From the cell containing the given text, extract its center point as [x, y] coordinate. 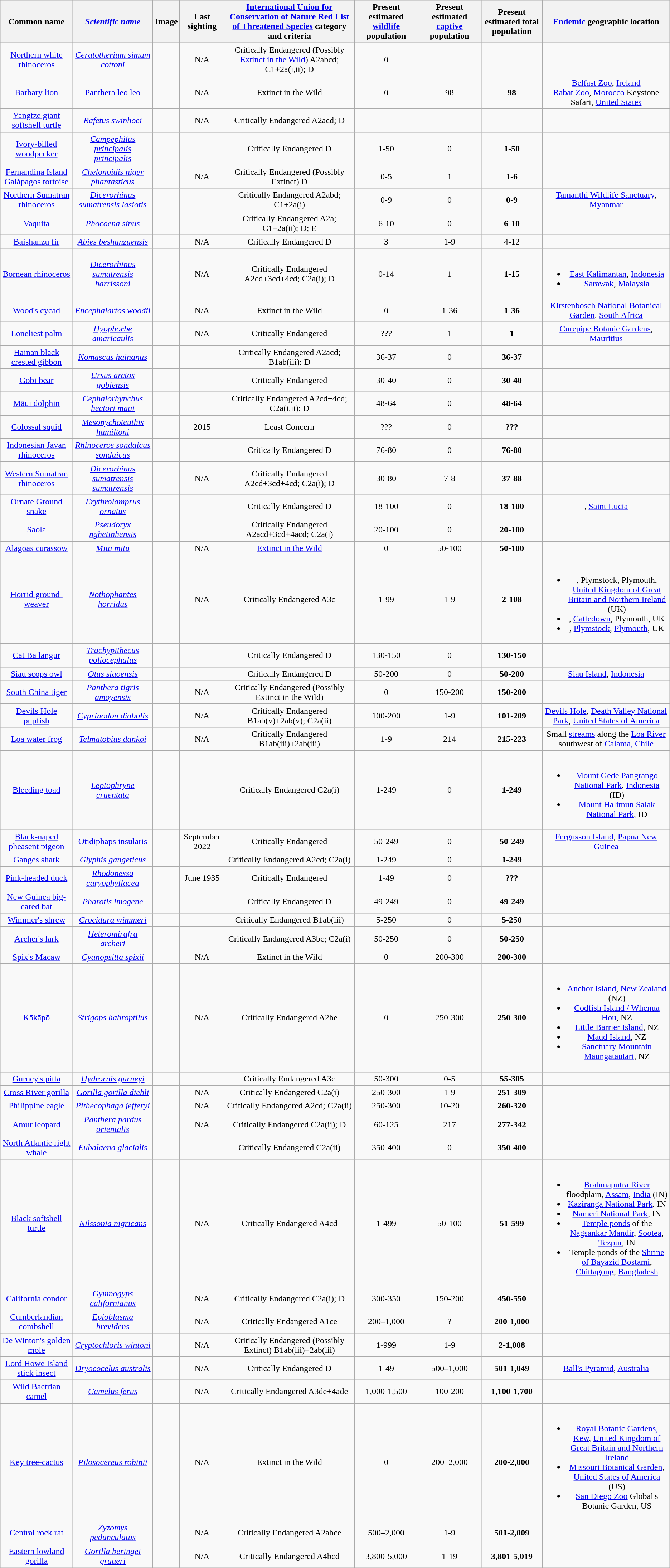
Rafetus swinhoei [113, 120]
Anchor Island, New Zealand (NZ)Codfish Island / Whenua Hou, NZLittle Barrier Island, NZMaud Island, NZSanctuary Mountain Maungatautari, NZ [606, 1018]
Critically Endangered B1ab(v)+2ab(v); C2a(ii) [290, 715]
Critically Endangered (Possibly Extinct in the Wild) A2abcd; C1+2a(i,ii); D [290, 59]
Erythrolamprus ornatus [113, 506]
Curepipe Botanic Gardens, Mauritius [606, 334]
Kākāpō [37, 1018]
Strigops habroptilus [113, 1018]
New Guinea big-eared bat [37, 901]
3,801-5,019 [512, 1556]
Siau scops owl [37, 674]
Belfast Zoo, IrelandRabat Zoo, Morocco Keystone Safari, United States [606, 92]
Gorilla gorilla diehli [113, 1092]
51-599 [512, 1223]
Dryococelus australis [113, 1368]
Epioblasma brevidens [113, 1322]
Wimmer's shrew [37, 920]
Critically Endangered C2a(ii); D [290, 1124]
251-309 [512, 1092]
Bleeding toad [37, 790]
Mount Gede Pangrango National Park, Indonesia (ID)Mount Halimun Salak National Park, ID [606, 790]
Critically Endangered A2a; C1+2a(ii); D; E [290, 223]
Horrid ground-weaver [37, 599]
Northern Sumatran rhinoceros [37, 200]
55-305 [512, 1079]
Chelonoidis niger phantasticus [113, 177]
Critically Endangered A2cd; C2a(ii) [290, 1106]
Pseudoryx nghetinhensis [113, 530]
California condor [37, 1298]
37-88 [512, 478]
2015 [202, 427]
Critically Endangered (Possibly Extinct) D [290, 177]
Critically Endangered A3bc; C2a(i) [290, 939]
Wood's cycad [37, 310]
Devils Hole, Death Valley National Park, United States of America [606, 715]
Ball's Pyramid, Australia [606, 1368]
200–2,000 [450, 1462]
Critically Endangered A4cd [290, 1223]
Ivory-billed woodpecker [37, 149]
Amur leopard [37, 1124]
Critically Endangered A2abce [290, 1533]
Barbary lion [37, 92]
Siau Island, Indonesia [606, 674]
Panthera leo leo [113, 92]
Critically Endangered B1ab(iii) [290, 920]
Critically Endangered (Possibly Extinct in the Wild) [290, 692]
501-2,009 [512, 1533]
1-6 [512, 177]
217 [450, 1124]
Ursus arctos gobiensis [113, 380]
Dicerorhinus sumatrensis sumatrensis [113, 478]
1-999 [386, 1345]
Ganges shark [37, 860]
Mesonychoteuthis hamiltoni [113, 427]
Telmatobius dankoi [113, 739]
Otus siaoensis [113, 674]
Black-naped pheasent pigeon [37, 841]
Black softshell turtle [37, 1223]
Spix's Macaw [37, 957]
Pink-headed duck [37, 879]
Cumberlandian combshell [37, 1322]
260-320 [512, 1106]
4-12 [512, 242]
Hyophorbe amaricaulis [113, 334]
50-300 [386, 1079]
North Atlantic right whale [37, 1148]
Pilosocereus robinii [113, 1462]
Lord Howe Island stick insect [37, 1368]
500–2,000 [386, 1533]
Central rock rat [37, 1533]
International Union for Conservation of Nature Red List of Threatened Species category and criteria [290, 21]
Least Concern [290, 427]
East Kalimantan, IndonesiaSarawak, Malaysia [606, 274]
Eastern lowland gorilla [37, 1556]
Pharotis imogene [113, 901]
200-2,000 [512, 1462]
Nothophantes horridus [113, 599]
Small streams along the Loa River southwest of Calama, Chile [606, 739]
Critically Endangered A1ce [290, 1322]
Endemic geographic location [606, 21]
Otidiphaps insularis [113, 841]
10-20 [450, 1106]
Glyphis gangeticus [113, 860]
Trachypithecus poliocephalus [113, 655]
Yangtze giant softshell turtle [37, 120]
Tamanthi Wildlife Sanctuary, Myanmar [606, 200]
Fergusson Island, Papua New Guinea [606, 841]
Gorilla beringei graueri [113, 1556]
Indonesian Javan rhinoceros [37, 450]
Dicerorhinus sumatrensis lasiotis [113, 200]
Gobi bear [37, 380]
Western Sumatran rhinoceros [37, 478]
Bornean rhinoceros [37, 274]
Critically Endangered A4bcd [290, 1556]
Critically Endangered A2acd+3cd+4acd; C2a(i) [290, 530]
Heteromirafra archeri [113, 939]
Crocidura wimmeri [113, 920]
Northern white rhinoceros [37, 59]
Camelus ferus [113, 1392]
Ceratotherium simum cottoni [113, 59]
7-8 [450, 478]
Critically Endangered A2acd; B1ab(iii); D [290, 357]
Panthera pardus orientalis [113, 1124]
Eubalaena glacialis [113, 1148]
Loa water frog [37, 739]
Abies beshanzuensis [113, 242]
Cryptochloris wintoni [113, 1345]
Key tree-cactus [37, 1462]
Archer's lark [37, 939]
214 [450, 739]
Pithecophaga jefferyi [113, 1106]
300-350 [386, 1298]
500–1,000 [450, 1368]
Critically Endangered C2a(i); D [290, 1298]
Colossal squid [37, 427]
Wild Bactrian camel [37, 1392]
Ornate Ground snake [37, 506]
1,000-1,500 [386, 1392]
Critically Endangered A3de+4ade [290, 1392]
Kirstenbosch National Botanical Garden, South Africa [606, 310]
1-15 [512, 274]
Rhodonessa caryophyllacea [113, 879]
1,100-1,700 [512, 1392]
De Winton's golden mole [37, 1345]
Panthera tigris amoyensis [113, 692]
501-1,049 [512, 1368]
Saola [37, 530]
Phocoena sinus [113, 223]
Critically Endangered A2cd+4cd; C2a(i,ii); D [290, 404]
Present estimated total population [512, 21]
215-223 [512, 739]
Baishanzu fir [37, 242]
Critically Endangered C2a(ii) [290, 1148]
Māui dolphin [37, 404]
Critically Endangered A2abd; C1+2a(i) [290, 200]
1-99 [386, 599]
3,800-5,000 [386, 1556]
200–1,000 [386, 1322]
Critically Endangered A2acd; D [290, 120]
Cyprinodon diabolis [113, 715]
Loneliest palm [37, 334]
450-550 [512, 1298]
Gurney's pitta [37, 1079]
September 2022 [202, 841]
Nilssonia nigricans [113, 1223]
Image [166, 21]
Cyanopsitta spixii [113, 957]
, Plymstock, Plymouth, United Kingdom of Great Britain and Northern Ireland (UK), Cattedown, Plymouth, UK, Plymstock, Plymouth, UK [606, 599]
101-209 [512, 715]
Leptophryne cruentata [113, 790]
30-80 [386, 478]
Cat Ba langur [37, 655]
Vaquita [37, 223]
June 1935 [202, 879]
277-342 [512, 1124]
Common name [37, 21]
Zyzomys pedunculatus [113, 1533]
2-1,008 [512, 1345]
200-1,000 [512, 1322]
1-499 [386, 1223]
Cephalorhynchus hectori maui [113, 404]
? [450, 1322]
Rhinoceros sondaicus sondaicus [113, 450]
1-19 [450, 1556]
Critically Endangered (Possibly Extinct) B1ab(iii)+2ab(iii) [290, 1345]
Dicerorhinus sumatrensis harrissoni [113, 274]
Encephalartos woodii [113, 310]
Nomascus hainanus [113, 357]
, Saint Lucia [606, 506]
Gymnogyps californianus [113, 1298]
Present estimated captive population [450, 21]
South China tiger [37, 692]
Mitu mitu [113, 548]
Last sighting [202, 21]
2-108 [512, 599]
Philippine eagle [37, 1106]
Scientific name [113, 21]
Critically Endangered A2cd; C2a(i) [290, 860]
Devils Hole pupfish [37, 715]
3 [386, 242]
Fernandina Island Galápagos tortoise [37, 177]
Alagoas curassow [37, 548]
Hainan black crested gibbon [37, 357]
Critically Endangered B1ab(iii)+2ab(iii) [290, 739]
Present estimated wildlife population [386, 21]
Critically Endangered A2be [290, 1018]
60-125 [386, 1124]
0-14 [386, 274]
Campephilus principalis principalis [113, 149]
Hydrornis gurneyi [113, 1079]
Cross River gorilla [37, 1092]
